Capture the cell that displays the provided text and extract its [X, Y] central coordinate. 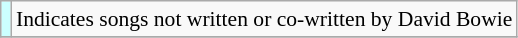
Indicates songs not written or co-written by David Bowie [264, 19]
